Capture the cell that displays the provided text and extract its [x, y] central coordinate. 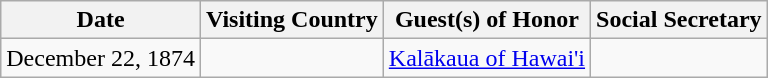
Visiting Country [292, 20]
December 22, 1874 [101, 58]
Social Secretary [680, 20]
Kalākaua of Hawai'i [486, 58]
Date [101, 20]
Guest(s) of Honor [486, 20]
